From the cell containing the given text, extract its center point as [x, y] coordinate. 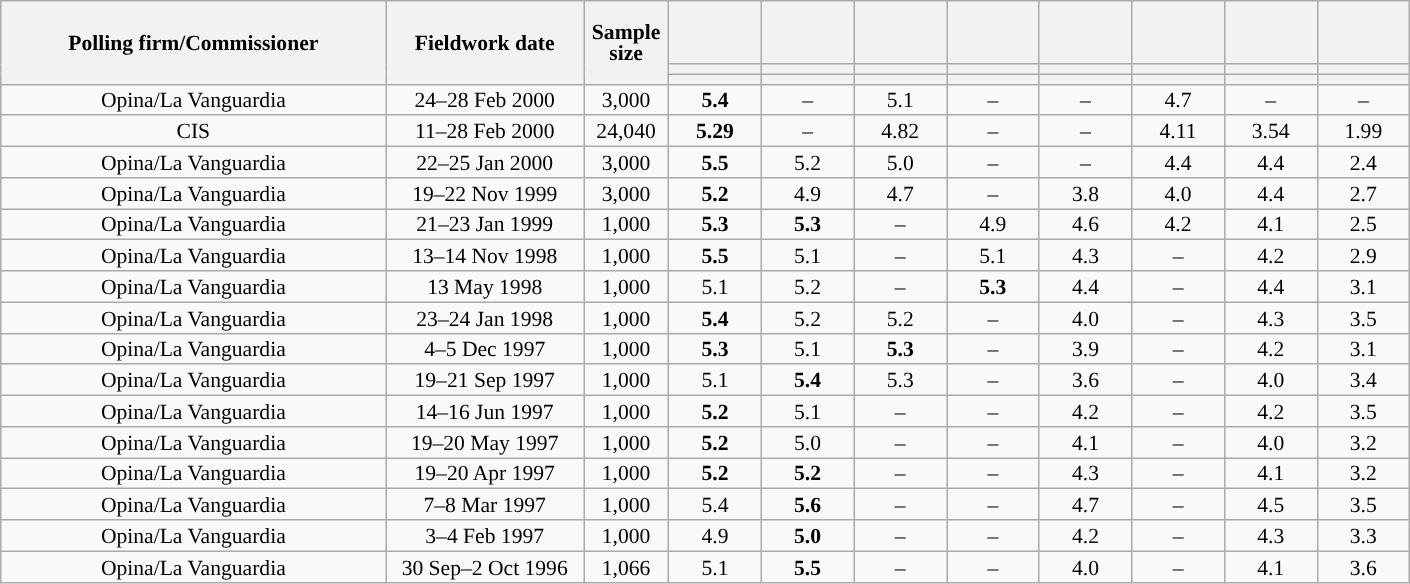
3.3 [1364, 536]
7–8 Mar 1997 [485, 504]
CIS [194, 132]
3.9 [1086, 348]
1,066 [626, 566]
22–25 Jan 2000 [485, 162]
19–20 Apr 1997 [485, 474]
4.11 [1178, 132]
11–28 Feb 2000 [485, 132]
19–22 Nov 1999 [485, 194]
3.4 [1364, 380]
19–20 May 1997 [485, 442]
2.5 [1364, 224]
24,040 [626, 132]
4.5 [1270, 504]
23–24 Jan 1998 [485, 318]
3.54 [1270, 132]
2.4 [1364, 162]
24–28 Feb 2000 [485, 100]
14–16 Jun 1997 [485, 412]
2.9 [1364, 256]
19–21 Sep 1997 [485, 380]
Sample size [626, 42]
5.6 [808, 504]
4.6 [1086, 224]
2.7 [1364, 194]
4.82 [900, 132]
1.99 [1364, 132]
3–4 Feb 1997 [485, 536]
21–23 Jan 1999 [485, 224]
13 May 1998 [485, 286]
13–14 Nov 1998 [485, 256]
Polling firm/Commissioner [194, 42]
30 Sep–2 Oct 1996 [485, 566]
5.29 [716, 132]
3.8 [1086, 194]
Fieldwork date [485, 42]
4–5 Dec 1997 [485, 348]
